Return [x, y] of the center of cell containing provided text 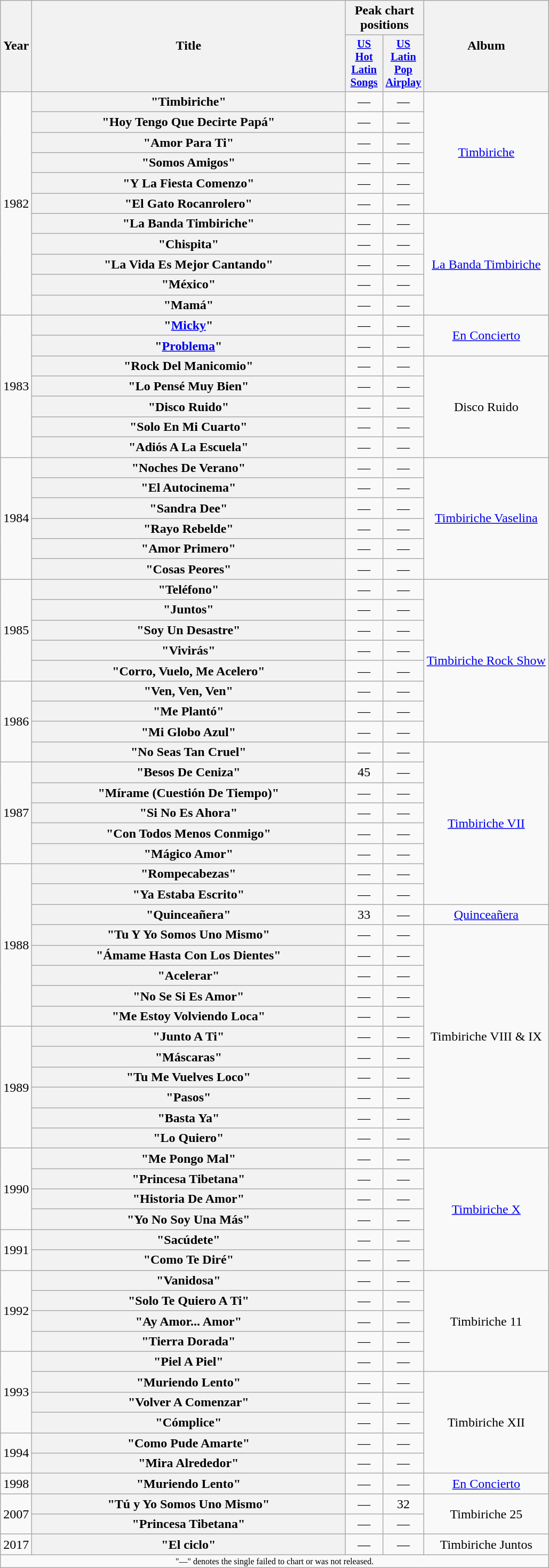
La Banda Timbiriche [486, 264]
Timbiriche Juntos [486, 1545]
1991 [16, 1250]
"Tu Y Yo Somos Uno Mismo" [189, 935]
Timbiriche VII [486, 823]
"Quinceañera" [189, 915]
"Lo Quiero" [189, 1138]
45 [364, 773]
"No Seas Tan Cruel" [189, 752]
"—" denotes the single failed to chart or was not released. [275, 1561]
Timbiriche 25 [486, 1514]
1992 [16, 1311]
"Historia De Amor" [189, 1199]
"Disco Ruido" [189, 406]
"Basta Ya" [189, 1118]
33 [364, 915]
"Tu Me Vuelves Loco" [189, 1077]
"Vivirás" [189, 650]
"Mírame (Cuestión De Tiempo)" [189, 793]
1994 [16, 1453]
Timbiriche Vaselina [486, 518]
"Adiós A La Escuela" [189, 447]
"Mira Alrededor" [189, 1463]
1988 [16, 945]
Quinceañera [486, 915]
"Como Pude Amarte" [189, 1443]
Timbiriche XII [486, 1422]
"Juntos" [189, 610]
Title [189, 46]
1989 [16, 1087]
"Micky" [189, 325]
"Me Estoy Volviendo Loca" [189, 1016]
"El Gato Rocanrolero" [189, 203]
"Acelerar" [189, 975]
US Hot Latin Songs [364, 64]
"Mágico Amor" [189, 854]
"Somos Amigos" [189, 163]
Disco Ruido [486, 406]
Timbiriche [486, 152]
"Hoy Tengo Que Decirte Papá" [189, 122]
2007 [16, 1514]
1998 [16, 1484]
"Vanidosa" [189, 1280]
"Si No Es Ahora" [189, 813]
"Corro, Vuelo, Me Acelero" [189, 671]
"Rompecabezas" [189, 874]
Timbiriche VIII & IX [486, 1037]
"Solo Te Quiero A Ti" [189, 1301]
1984 [16, 518]
"Tierra Dorada" [189, 1341]
"Timbiriche" [189, 101]
"Besos De Ceniza" [189, 773]
"Problema" [189, 345]
"Rayo Rebelde" [189, 529]
"México" [189, 285]
"Pasos" [189, 1098]
Timbiriche Rock Show [486, 660]
"Volver A Comenzar" [189, 1402]
"La Banda Timbiriche" [189, 224]
"Junto A Ti" [189, 1036]
"La Vida Es Mejor Cantando" [189, 264]
"Cómplice" [189, 1423]
1985 [16, 630]
"Me Plantó" [189, 711]
32 [403, 1504]
"Amor Primero" [189, 549]
Peak chart positions [384, 18]
"Rock Del Manicomio" [189, 366]
"Cosas Peores" [189, 569]
Year [16, 46]
1993 [16, 1392]
"Yo No Soy Una Más" [189, 1219]
"Lo Pensé Muy Bien" [189, 386]
1987 [16, 813]
"Amor Para Ti" [189, 143]
"El Autocinema" [189, 488]
"Tú y Yo Somos Uno Mismo" [189, 1504]
"Sandra Dee" [189, 508]
"Soy Un Desastre" [189, 630]
"Como Te Diré" [189, 1260]
1982 [16, 203]
1983 [16, 386]
"Me Pongo Mal" [189, 1159]
"Teléfono" [189, 589]
1990 [16, 1189]
Album [486, 46]
"Sacúdete" [189, 1240]
US Latin Pop Airplay [403, 64]
"No Se Si Es Amor" [189, 996]
Timbiriche 11 [486, 1321]
"Solo En Mi Cuarto" [189, 427]
2017 [16, 1545]
"Piel A Piel" [189, 1361]
"Y La Fiesta Comenzo" [189, 183]
"Máscaras" [189, 1057]
"Ya Estaba Escrito" [189, 894]
1986 [16, 721]
"El ciclo" [189, 1545]
"Noches De Verano" [189, 468]
"Ámame Hasta Con Los Dientes" [189, 955]
"Con Todos Menos Conmigo" [189, 833]
"Ay Amor... Amor" [189, 1321]
"Chispita" [189, 244]
"Ven, Ven, Ven" [189, 691]
"Mi Globo Azul" [189, 731]
"Mamá" [189, 305]
Timbiriche X [486, 1209]
